Locate the cell with the specified text and output its [X, Y] center coordinate. 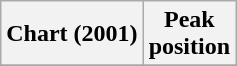
Chart (2001) [72, 34]
Peakposition [189, 34]
